Pinpoint the cell where the given text exists, returning its (x, y) midpoint coordinate. 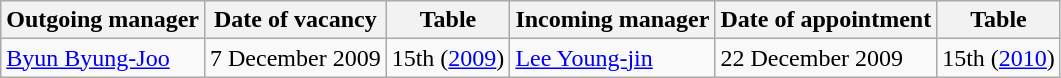
22 December 2009 (826, 58)
Date of vacancy (295, 20)
Incoming manager (612, 20)
Byun Byung-Joo (103, 58)
15th (2009) (448, 58)
15th (2010) (999, 58)
Outgoing manager (103, 20)
Lee Young-jin (612, 58)
Date of appointment (826, 20)
7 December 2009 (295, 58)
